Capture the cell that displays the provided text and extract its (X, Y) central coordinate. 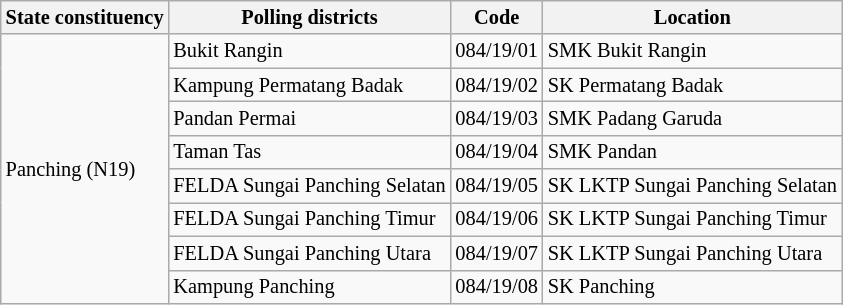
Polling districts (309, 17)
SMK Pandan (692, 152)
084/19/06 (497, 219)
SMK Bukit Rangin (692, 51)
SK Panching (692, 287)
Taman Tas (309, 152)
Bukit Rangin (309, 51)
Pandan Permai (309, 118)
Code (497, 17)
084/19/03 (497, 118)
084/19/02 (497, 85)
FELDA Sungai Panching Timur (309, 219)
SK LKTP Sungai Panching Utara (692, 253)
Kampung Permatang Badak (309, 85)
084/19/01 (497, 51)
SK LKTP Sungai Panching Timur (692, 219)
SK LKTP Sungai Panching Selatan (692, 186)
084/19/08 (497, 287)
Panching (N19) (85, 168)
SK Permatang Badak (692, 85)
084/19/04 (497, 152)
084/19/05 (497, 186)
Kampung Panching (309, 287)
FELDA Sungai Panching Selatan (309, 186)
State constituency (85, 17)
SMK Padang Garuda (692, 118)
Location (692, 17)
FELDA Sungai Panching Utara (309, 253)
084/19/07 (497, 253)
